Return (x, y) of the center of cell containing provided text 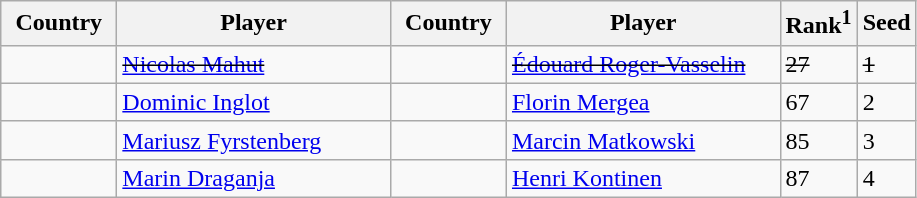
3 (886, 140)
Dominic Inglot (254, 102)
Henri Kontinen (643, 178)
Seed (886, 24)
85 (818, 140)
4 (886, 178)
27 (818, 64)
Marcin Matkowski (643, 140)
87 (818, 178)
Rank1 (818, 24)
Nicolas Mahut (254, 64)
67 (818, 102)
Marin Draganja (254, 178)
Florin Mergea (643, 102)
Mariusz Fyrstenberg (254, 140)
2 (886, 102)
Édouard Roger-Vasselin (643, 64)
1 (886, 64)
